Return [x, y] of the center of cell containing provided text 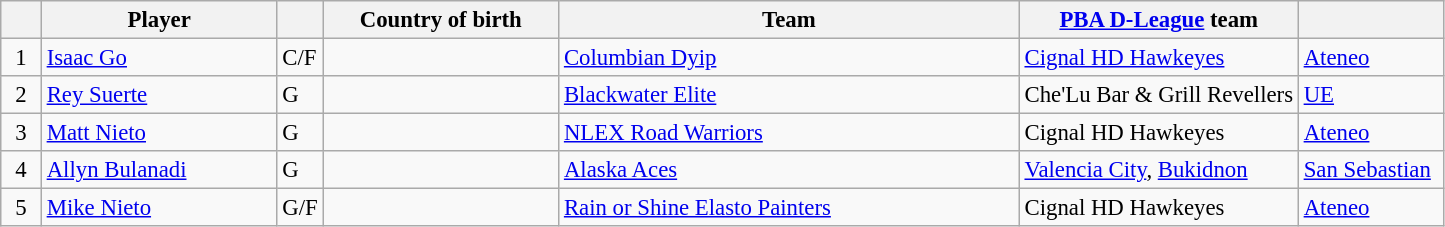
1 [22, 58]
Allyn Bulanadi [159, 170]
Team [790, 20]
NLEX Road Warriors [790, 133]
Blackwater Elite [790, 95]
Country of birth [441, 20]
Valencia City, Bukidnon [1158, 170]
Matt Nieto [159, 133]
Mike Nieto [159, 208]
Rain or Shine Elasto Painters [790, 208]
Isaac Go [159, 58]
5 [22, 208]
Alaska Aces [790, 170]
4 [22, 170]
G/F [300, 208]
C/F [300, 58]
Rey Suerte [159, 95]
Che'Lu Bar & Grill Revellers [1158, 95]
2 [22, 95]
San Sebastian [1371, 170]
3 [22, 133]
UE [1371, 95]
Columbian Dyip [790, 58]
Player [159, 20]
PBA D-League team [1158, 20]
